Return the [x, y] coordinate for the center point of the cell that contains the specified text.  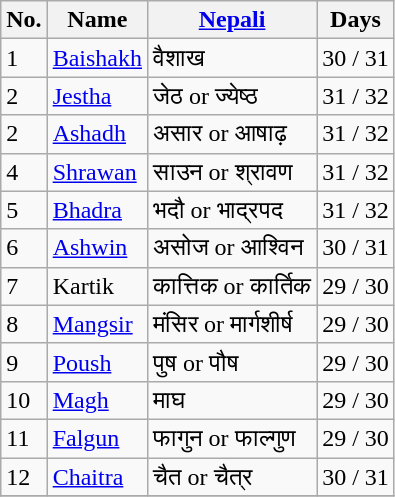
4 [24, 172]
6 [24, 248]
10 [24, 400]
Baishakh [97, 58]
No. [24, 20]
12 [24, 477]
1 [24, 58]
Magh [97, 400]
Ashwin [97, 248]
8 [24, 324]
Kartik [97, 286]
Chaitra [97, 477]
Poush [97, 362]
Name [97, 20]
11 [24, 438]
साउन or श्रावण [232, 172]
Days [356, 20]
7 [24, 286]
वैशाख [232, 58]
फागुन or फाल्गुण [232, 438]
पुष or पौष [232, 362]
कात्तिक or कार्तिक [232, 286]
Jestha [97, 96]
चैत or चैत्र [232, 477]
Mangsir [97, 324]
मंसिर or मार्गशीर्ष [232, 324]
Bhadra [97, 210]
5 [24, 210]
असार or आषाढ़ [232, 134]
9 [24, 362]
Falgun [97, 438]
Shrawan [97, 172]
Ashadh [97, 134]
Nepali [232, 20]
भदौ or भाद्रपद [232, 210]
असोज or आश्विन [232, 248]
जेठ or ज्येष्ठ [232, 96]
माघ [232, 400]
